Extract the (x, y) coordinate from the center of the cell holding the provided text.  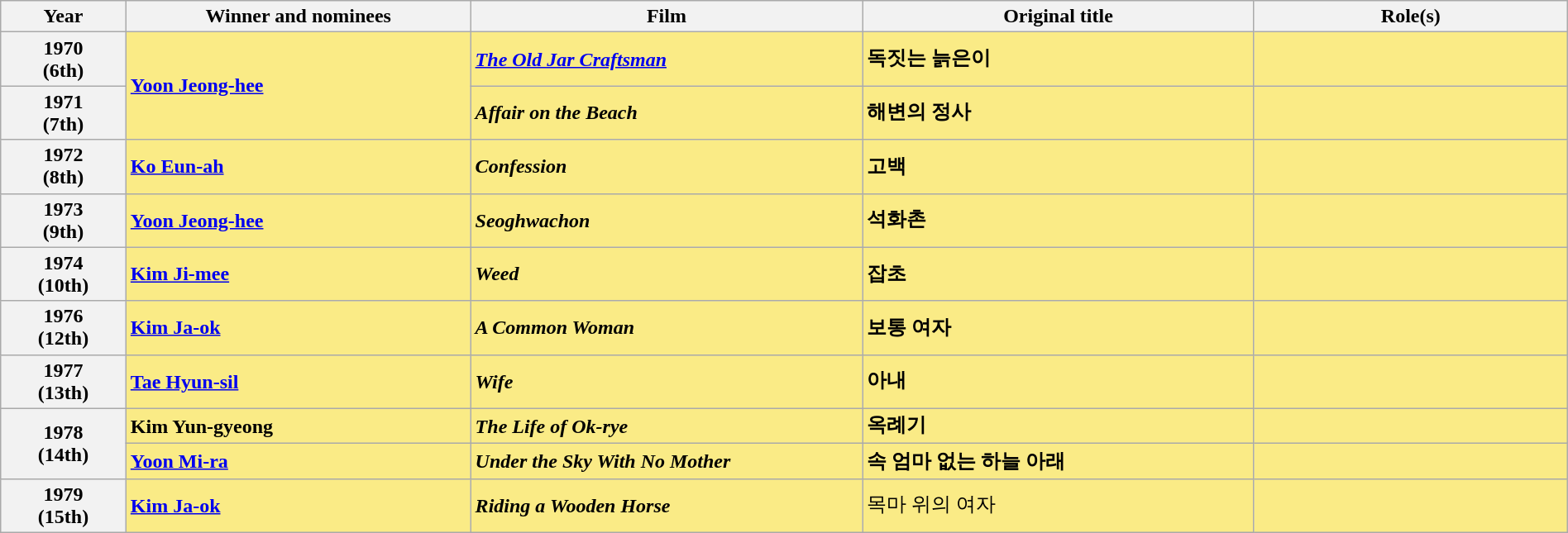
해변의 정사 (1059, 112)
속 엄마 없는 하늘 아래 (1059, 461)
Kim Ji-mee (298, 274)
고백 (1059, 167)
Confession (667, 167)
1970(6th) (64, 59)
Under the Sky With No Mother (667, 461)
석화촌 (1059, 220)
Ko Eun-ah (298, 167)
아내 (1059, 382)
1977(13th) (64, 382)
Winner and nominees (298, 17)
Weed (667, 274)
1978(14th) (64, 443)
A Common Woman (667, 327)
Yoon Mi-ra (298, 461)
독짓는 늙은이 (1059, 59)
Riding a Wooden Horse (667, 506)
Wife (667, 382)
Kim Yun-gyeong (298, 426)
Role(s) (1411, 17)
옥례기 (1059, 426)
1971(7th) (64, 112)
Year (64, 17)
잡초 (1059, 274)
Seoghwachon (667, 220)
보통 여자 (1059, 327)
1974(10th) (64, 274)
목마 위의 여자 (1059, 506)
The Old Jar Craftsman (667, 59)
Affair on the Beach (667, 112)
Film (667, 17)
Original title (1059, 17)
1973(9th) (64, 220)
1976(12th) (64, 327)
Tae Hyun-sil (298, 382)
The Life of Ok-rye (667, 426)
1979(15th) (64, 506)
1972(8th) (64, 167)
